Scan for the cell matching the given text and deliver its [X, Y] coordinate at center. 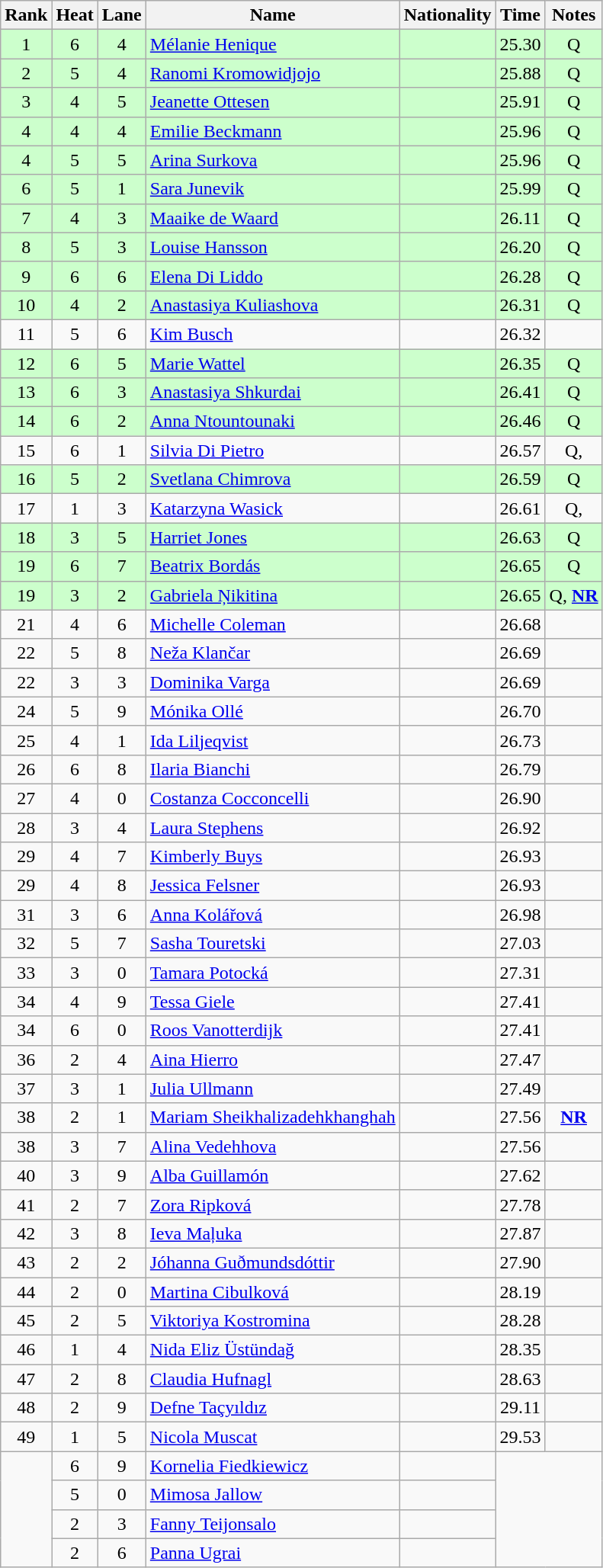
Anna Ntountounaki [273, 422]
44 [26, 1292]
Heat [75, 15]
Ieva Maļuka [273, 1233]
33 [26, 973]
Silvia Di Pietro [273, 451]
Louise Hansson [273, 247]
Nationality [447, 15]
28.63 [520, 1379]
26.79 [520, 769]
26.98 [520, 915]
26.32 [520, 334]
29.53 [520, 1437]
Alba Guillamón [273, 1175]
36 [26, 1060]
Q, NR [573, 595]
Martina Cibulková [273, 1292]
Anastasiya Shkurdai [273, 393]
26.73 [520, 740]
26.59 [520, 479]
Gabriela Ņikitina [273, 595]
27.47 [520, 1060]
26.11 [520, 218]
27 [26, 798]
Lane [122, 15]
27.78 [520, 1204]
11 [26, 334]
Ilaria Bianchi [273, 769]
Svetlana Chimrova [273, 479]
10 [26, 305]
NR [573, 1117]
27.90 [520, 1262]
Sara Junevik [273, 189]
Laura Stephens [273, 827]
27.87 [520, 1233]
18 [26, 537]
28.19 [520, 1292]
Arina Surkova [273, 160]
26.46 [520, 422]
28 [26, 827]
31 [26, 915]
43 [26, 1262]
48 [26, 1408]
Mimosa Jallow [273, 1495]
Mariam Sheikhalizadehkhanghah [273, 1117]
26.31 [520, 305]
26.92 [520, 827]
46 [26, 1350]
Defne Taçyıldız [273, 1408]
26.63 [520, 537]
26.28 [520, 276]
Julia Ullmann [273, 1089]
25.30 [520, 44]
25.88 [520, 73]
Alina Vedehhova [273, 1146]
27.31 [520, 973]
Ranomi Kromowidjojo [273, 73]
Roos Vanotterdijk [273, 1031]
26.35 [520, 364]
Jessica Felsner [273, 886]
Emilie Beckmann [273, 131]
Anastasiya Kuliashova [273, 305]
17 [26, 508]
21 [26, 624]
41 [26, 1204]
25 [26, 740]
Jóhanna Guðmundsdóttir [273, 1262]
Harriet Jones [273, 537]
Mélanie Henique [273, 44]
Rank [26, 15]
27.49 [520, 1089]
Neža Klančar [273, 653]
15 [26, 451]
Elena Di Liddo [273, 276]
12 [26, 364]
13 [26, 393]
27.03 [520, 944]
25.99 [520, 189]
Viktoriya Kostromina [273, 1321]
26.90 [520, 798]
Kornelia Fiedkiewicz [273, 1466]
49 [26, 1437]
Marie Wattel [273, 364]
40 [26, 1175]
32 [26, 944]
28.35 [520, 1350]
Michelle Coleman [273, 624]
Nida Eliz Üstündağ [273, 1350]
Tamara Potocká [273, 973]
Mónika Ollé [273, 711]
Fanny Teijonsalo [273, 1524]
Aina Hierro [273, 1060]
45 [26, 1321]
26.61 [520, 508]
Kim Busch [273, 334]
16 [26, 479]
14 [26, 422]
Name [273, 15]
Jeanette Ottesen [273, 102]
Dominika Varga [273, 682]
27.62 [520, 1175]
29.11 [520, 1408]
Anna Kolářová [273, 915]
Zora Ripková [273, 1204]
Kimberly Buys [273, 857]
Time [520, 15]
Panna Ugrai [273, 1553]
26 [26, 769]
Claudia Hufnagl [273, 1379]
24 [26, 711]
42 [26, 1233]
Notes [573, 15]
37 [26, 1089]
Costanza Cocconcelli [273, 798]
26.57 [520, 451]
26.41 [520, 393]
26.70 [520, 711]
26.68 [520, 624]
25.91 [520, 102]
Sasha Touretski [273, 944]
Maaike de Waard [273, 218]
28.28 [520, 1321]
Beatrix Bordás [273, 566]
26.20 [520, 247]
47 [26, 1379]
Ida Liljeqvist [273, 740]
Tessa Giele [273, 1002]
Katarzyna Wasick [273, 508]
Nicola Muscat [273, 1437]
